For the text-containing cell, return its midpoint in [X, Y] coordinate format. 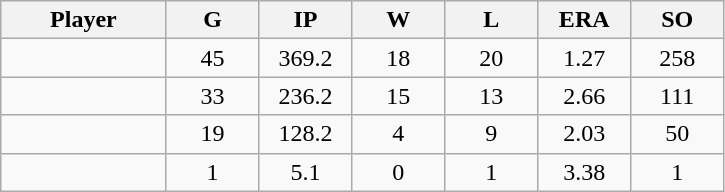
50 [678, 134]
236.2 [306, 96]
SO [678, 20]
W [398, 20]
258 [678, 58]
G [212, 20]
369.2 [306, 58]
L [492, 20]
18 [398, 58]
ERA [584, 20]
3.38 [584, 172]
5.1 [306, 172]
9 [492, 134]
0 [398, 172]
2.66 [584, 96]
128.2 [306, 134]
45 [212, 58]
15 [398, 96]
4 [398, 134]
2.03 [584, 134]
33 [212, 96]
IP [306, 20]
111 [678, 96]
13 [492, 96]
Player [84, 20]
20 [492, 58]
19 [212, 134]
1.27 [584, 58]
